Detect which cell encompasses the target text, then output its [x, y] center coordinate. 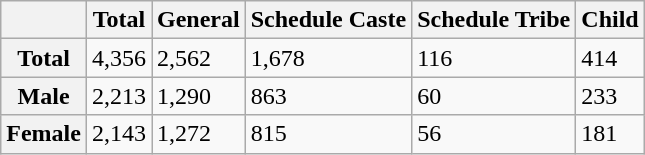
Child [610, 20]
4,356 [118, 58]
60 [494, 96]
116 [494, 58]
2,143 [118, 134]
1,290 [199, 96]
233 [610, 96]
1,272 [199, 134]
2,213 [118, 96]
414 [610, 58]
181 [610, 134]
Schedule Caste [328, 20]
General [199, 20]
Male [44, 96]
56 [494, 134]
1,678 [328, 58]
Schedule Tribe [494, 20]
2,562 [199, 58]
Female [44, 134]
815 [328, 134]
863 [328, 96]
